Detect which cell encompasses the target text, then output its (x, y) center coordinate. 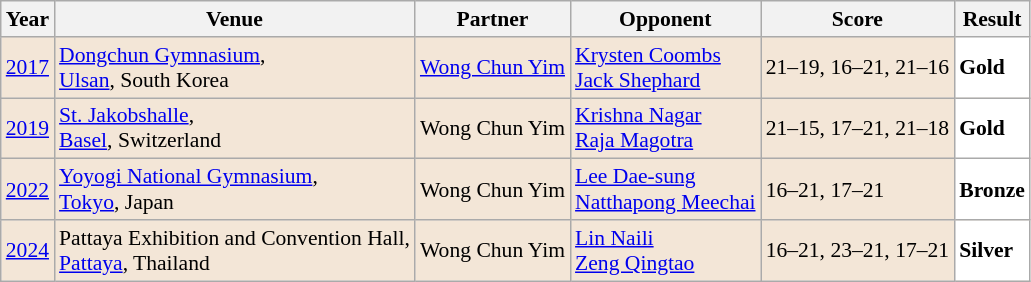
16–21, 17–21 (858, 190)
Silver (992, 250)
Year (28, 19)
Bronze (992, 190)
Krishna Nagar Raja Magotra (666, 128)
Opponent (666, 19)
16–21, 23–21, 17–21 (858, 250)
Dongchun Gymnasium,Ulsan, South Korea (234, 68)
2022 (28, 190)
2024 (28, 250)
Venue (234, 19)
Pattaya Exhibition and Convention Hall,Pattaya, Thailand (234, 250)
St. Jakobshalle,Basel, Switzerland (234, 128)
2019 (28, 128)
Lee Dae-sung Natthapong Meechai (666, 190)
21–19, 16–21, 21–16 (858, 68)
Krysten Coombs Jack Shephard (666, 68)
Yoyogi National Gymnasium,Tokyo, Japan (234, 190)
2017 (28, 68)
21–15, 17–21, 21–18 (858, 128)
Score (858, 19)
Partner (492, 19)
Lin Naili Zeng Qingtao (666, 250)
Result (992, 19)
